Capture the cell that displays the provided text and extract its (x, y) central coordinate. 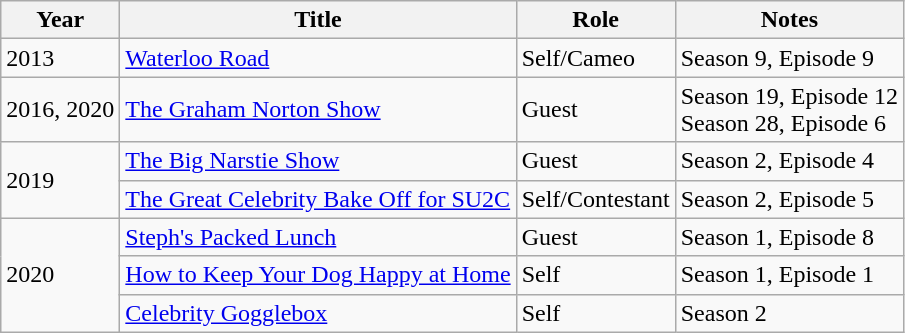
How to Keep Your Dog Happy at Home (318, 275)
Season 9, Episode 9 (789, 58)
Season 2 (789, 313)
Title (318, 20)
Notes (789, 20)
Waterloo Road (318, 58)
The Graham Norton Show (318, 110)
2020 (60, 275)
Season 1, Episode 1 (789, 275)
Role (596, 20)
2016, 2020 (60, 110)
Season 19, Episode 12Season 28, Episode 6 (789, 110)
Year (60, 20)
Self/Contestant (596, 199)
Season 2, Episode 4 (789, 161)
Self/Cameo (596, 58)
Steph's Packed Lunch (318, 237)
Season 2, Episode 5 (789, 199)
2019 (60, 180)
The Big Narstie Show (318, 161)
Celebrity Gogglebox (318, 313)
Season 1, Episode 8 (789, 237)
2013 (60, 58)
The Great Celebrity Bake Off for SU2C (318, 199)
